Locate the cell with the specified text and output its [x, y] center coordinate. 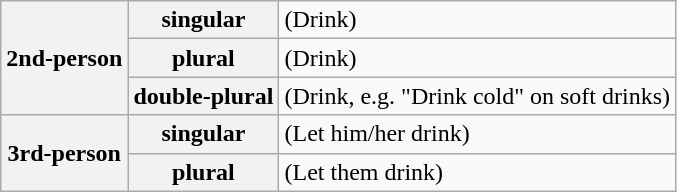
(Let them drink) [478, 172]
double-plural [204, 96]
(Let him/her drink) [478, 134]
3rd-person [64, 153]
(Drink, e.g. "Drink cold" on soft drinks) [478, 96]
2nd-person [64, 58]
